Return (X, Y) of the center of cell containing provided text 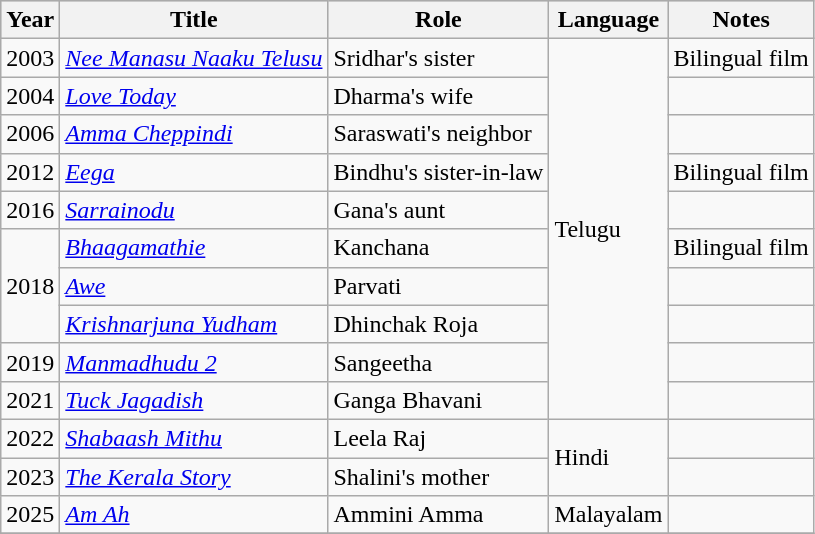
2018 (30, 286)
2006 (30, 134)
Hindi (608, 457)
Sridhar's sister (438, 58)
Nee Manasu Naaku Telusu (194, 58)
Bindhu's sister-in-law (438, 172)
Sarrainodu (194, 210)
2003 (30, 58)
Am Ah (194, 515)
Dhinchak Roja (438, 324)
2012 (30, 172)
Love Today (194, 96)
Telugu (608, 230)
Amma Cheppindi (194, 134)
Krishnarjuna Yudham (194, 324)
2004 (30, 96)
Parvati (438, 286)
Awe (194, 286)
Dharma's wife (438, 96)
Shabaash Mithu (194, 438)
Sangeetha (438, 362)
Shalini's mother (438, 477)
Gana's aunt (438, 210)
Tuck Jagadish (194, 400)
Year (30, 20)
2021 (30, 400)
2025 (30, 515)
Leela Raj (438, 438)
2023 (30, 477)
Notes (741, 20)
2022 (30, 438)
Kanchana (438, 248)
2019 (30, 362)
Saraswati's neighbor (438, 134)
Ganga Bhavani (438, 400)
Eega (194, 172)
The Kerala Story (194, 477)
2016 (30, 210)
Role (438, 20)
Manmadhudu 2 (194, 362)
Bhaagamathie (194, 248)
Title (194, 20)
Language (608, 20)
Ammini Amma (438, 515)
Malayalam (608, 515)
